For the text-containing cell, return its midpoint in (x, y) coordinate format. 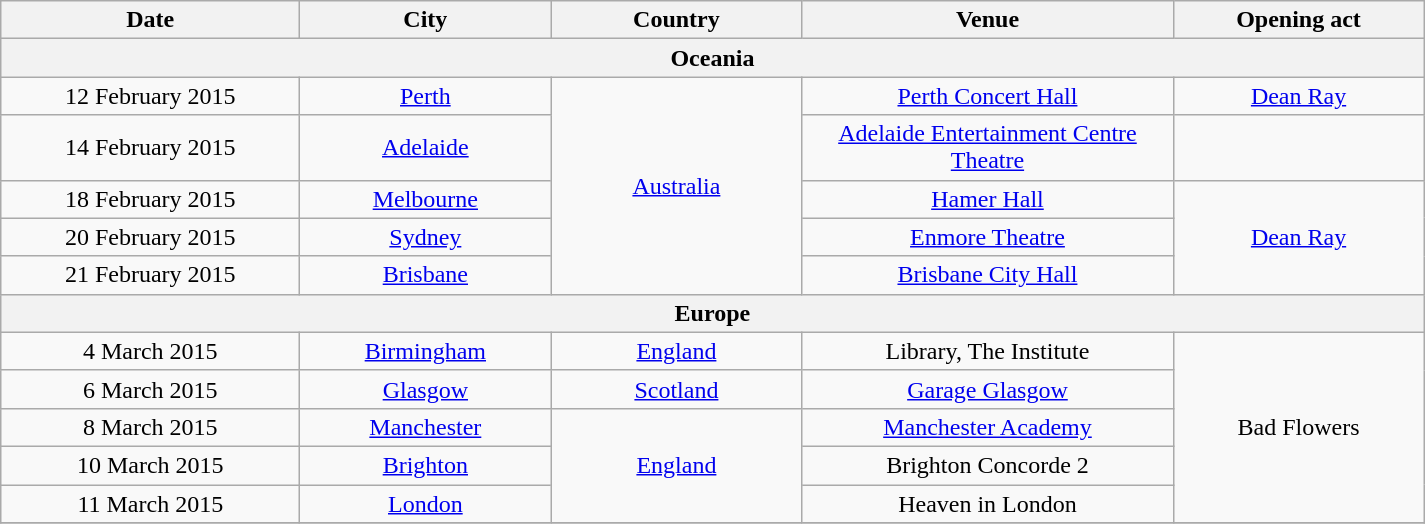
Brighton Concorde 2 (988, 465)
Adelaide (426, 148)
Country (676, 20)
4 March 2015 (150, 351)
Birmingham (426, 351)
Brisbane (426, 275)
12 February 2015 (150, 96)
Venue (988, 20)
Garage Glasgow (988, 389)
6 March 2015 (150, 389)
21 February 2015 (150, 275)
Europe (712, 313)
Adelaide Entertainment Centre Theatre (988, 148)
Heaven in London (988, 503)
11 March 2015 (150, 503)
Brisbane City Hall (988, 275)
Hamer Hall (988, 199)
10 March 2015 (150, 465)
Opening act (1298, 20)
London (426, 503)
Date (150, 20)
Melbourne (426, 199)
City (426, 20)
Bad Flowers (1298, 427)
Perth Concert Hall (988, 96)
8 March 2015 (150, 427)
Perth (426, 96)
14 February 2015 (150, 148)
Oceania (712, 58)
Scotland (676, 389)
18 February 2015 (150, 199)
Manchester Academy (988, 427)
Library, The Institute (988, 351)
Glasgow (426, 389)
Manchester (426, 427)
20 February 2015 (150, 237)
Australia (676, 186)
Brighton (426, 465)
Enmore Theatre (988, 237)
Sydney (426, 237)
